Identify which cell holds the provided text, then report its (x, y) central coordinate. 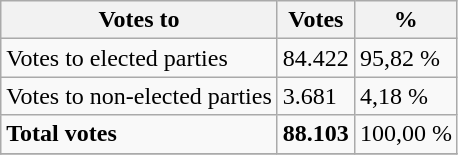
95,82 % (406, 58)
84.422 (316, 58)
Votes to non-elected parties (140, 96)
100,00 % (406, 134)
Total votes (140, 134)
% (406, 20)
3.681 (316, 96)
Votes to elected parties (140, 58)
Votes (316, 20)
4,18 % (406, 96)
88.103 (316, 134)
Votes to (140, 20)
